For the text-containing cell, return its midpoint in (x, y) coordinate format. 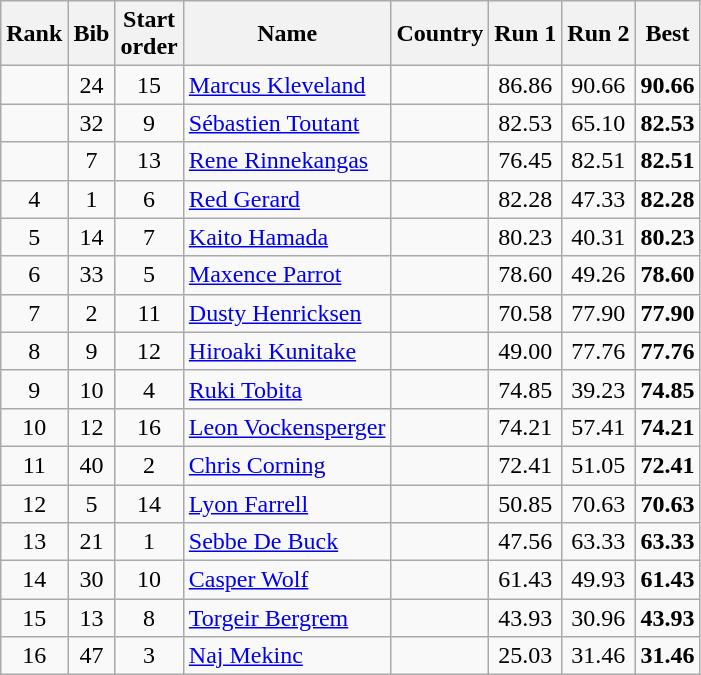
Best (668, 34)
Ruki Tobita (287, 389)
47.56 (526, 542)
49.93 (598, 580)
Bib (92, 34)
Red Gerard (287, 199)
Naj Mekinc (287, 656)
Marcus Kleveland (287, 85)
49.00 (526, 351)
Name (287, 34)
40 (92, 465)
47 (92, 656)
47.33 (598, 199)
39.23 (598, 389)
3 (149, 656)
24 (92, 85)
Hiroaki Kunitake (287, 351)
Maxence Parrot (287, 275)
30 (92, 580)
32 (92, 123)
25.03 (526, 656)
Run 2 (598, 34)
Kaito Hamada (287, 237)
Country (440, 34)
76.45 (526, 161)
57.41 (598, 427)
Run 1 (526, 34)
49.26 (598, 275)
Leon Vockensperger (287, 427)
Rank (34, 34)
Casper Wolf (287, 580)
86.86 (526, 85)
30.96 (598, 618)
33 (92, 275)
Dusty Henricksen (287, 313)
40.31 (598, 237)
70.58 (526, 313)
50.85 (526, 503)
65.10 (598, 123)
Lyon Farrell (287, 503)
Chris Corning (287, 465)
Rene Rinnekangas (287, 161)
21 (92, 542)
51.05 (598, 465)
Sebbe De Buck (287, 542)
Torgeir Bergrem (287, 618)
Startorder (149, 34)
Sébastien Toutant (287, 123)
